Search for the cell housing the specified text and yield its [X, Y] center coordinate. 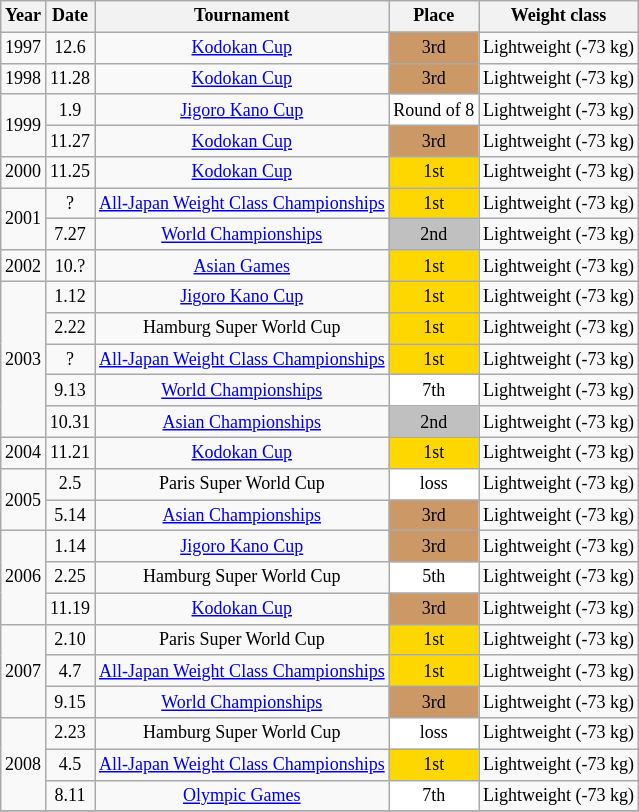
1.12 [70, 296]
Round of 8 [434, 110]
2008 [24, 765]
Olympic Games [242, 796]
2001 [24, 219]
9.13 [70, 390]
5.14 [70, 516]
11.28 [70, 78]
10.? [70, 266]
1997 [24, 48]
Tournament [242, 16]
2003 [24, 359]
4.5 [70, 764]
2.25 [70, 578]
5th [434, 578]
12.6 [70, 48]
Asian Games [242, 266]
7.27 [70, 234]
11.21 [70, 452]
1.14 [70, 546]
2005 [24, 499]
Year [24, 16]
2007 [24, 671]
Weight class [559, 16]
2.5 [70, 484]
9.15 [70, 702]
11.27 [70, 140]
2002 [24, 266]
2.22 [70, 328]
1998 [24, 78]
1999 [24, 125]
8.11 [70, 796]
2.23 [70, 734]
10.31 [70, 422]
4.7 [70, 670]
Date [70, 16]
Place [434, 16]
11.19 [70, 608]
2004 [24, 452]
2000 [24, 172]
1.9 [70, 110]
11.25 [70, 172]
2006 [24, 578]
2.10 [70, 640]
